Identify which cell holds the provided text, then report its [X, Y] central coordinate. 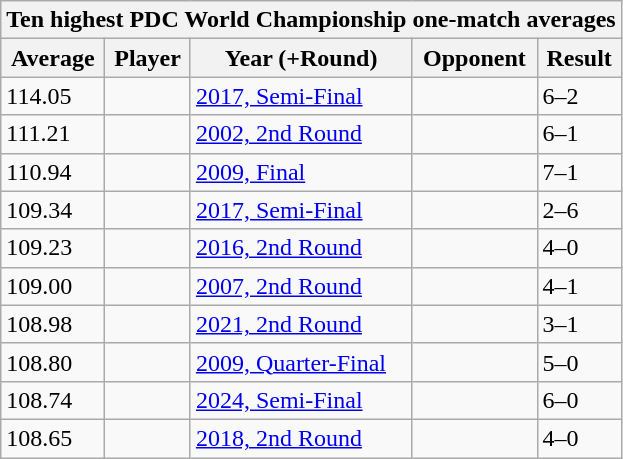
2009, Final [300, 172]
114.05 [53, 96]
6–0 [579, 400]
109.23 [53, 248]
2002, 2nd Round [300, 134]
6–1 [579, 134]
110.94 [53, 172]
2–6 [579, 210]
2021, 2nd Round [300, 324]
2018, 2nd Round [300, 438]
2009, Quarter-Final [300, 362]
Ten highest PDC World Championship one-match averages [311, 20]
7–1 [579, 172]
2016, 2nd Round [300, 248]
111.21 [53, 134]
Player [148, 58]
108.80 [53, 362]
6–2 [579, 96]
3–1 [579, 324]
Average [53, 58]
108.74 [53, 400]
108.98 [53, 324]
109.34 [53, 210]
109.00 [53, 286]
Opponent [474, 58]
2007, 2nd Round [300, 286]
4–1 [579, 286]
Year (+Round) [300, 58]
Result [579, 58]
5–0 [579, 362]
2024, Semi-Final [300, 400]
108.65 [53, 438]
